Output the (X, Y) coordinate of the center of the cell containing the given text.  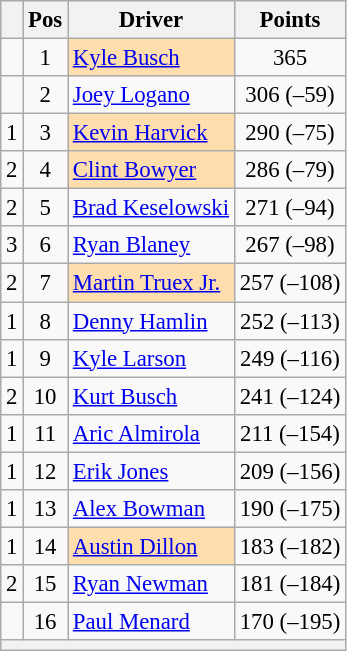
Alex Bowman (152, 509)
6 (46, 245)
Martin Truex Jr. (152, 283)
Denny Hamlin (152, 321)
Kyle Larson (152, 358)
267 (–98) (290, 245)
252 (–113) (290, 321)
Pos (46, 20)
170 (–195) (290, 621)
9 (46, 358)
8 (46, 321)
11 (46, 433)
211 (–154) (290, 433)
Austin Dillon (152, 546)
13 (46, 509)
286 (–79) (290, 170)
181 (–184) (290, 584)
7 (46, 283)
209 (–156) (290, 471)
10 (46, 396)
257 (–108) (290, 283)
Aric Almirola (152, 433)
249 (–116) (290, 358)
306 (–59) (290, 95)
190 (–175) (290, 509)
4 (46, 170)
Kyle Busch (152, 58)
15 (46, 584)
Erik Jones (152, 471)
365 (290, 58)
Paul Menard (152, 621)
290 (–75) (290, 133)
Joey Logano (152, 95)
Ryan Blaney (152, 245)
Points (290, 20)
241 (–124) (290, 396)
271 (–94) (290, 208)
Driver (152, 20)
Brad Keselowski (152, 208)
Ryan Newman (152, 584)
Kevin Harvick (152, 133)
Kurt Busch (152, 396)
183 (–182) (290, 546)
16 (46, 621)
5 (46, 208)
12 (46, 471)
14 (46, 546)
Clint Bowyer (152, 170)
